Scan for the cell matching the given text and deliver its [X, Y] coordinate at center. 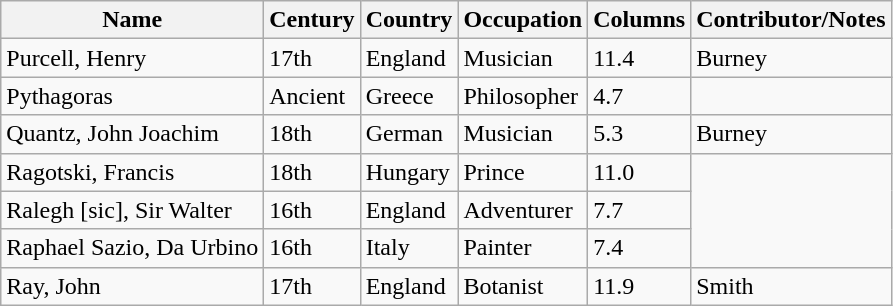
Greece [409, 96]
Painter [523, 248]
11.0 [640, 172]
Contributor/Notes [791, 20]
4.7 [640, 96]
Occupation [523, 20]
Name [132, 20]
Pythagoras [132, 96]
Ancient [312, 96]
Ray, John [132, 286]
Ragotski, Francis [132, 172]
5.3 [640, 134]
Century [312, 20]
11.4 [640, 58]
Italy [409, 248]
11.9 [640, 286]
Prince [523, 172]
Smith [791, 286]
7.4 [640, 248]
Quantz, John Joachim [132, 134]
Adventurer [523, 210]
Ralegh [sic], Sir Walter [132, 210]
Raphael Sazio, Da Urbino [132, 248]
Philosopher [523, 96]
7.7 [640, 210]
German [409, 134]
Botanist [523, 286]
Hungary [409, 172]
Purcell, Henry [132, 58]
Country [409, 20]
Columns [640, 20]
